Output the [x, y] coordinate of the center of the cell containing the given text.  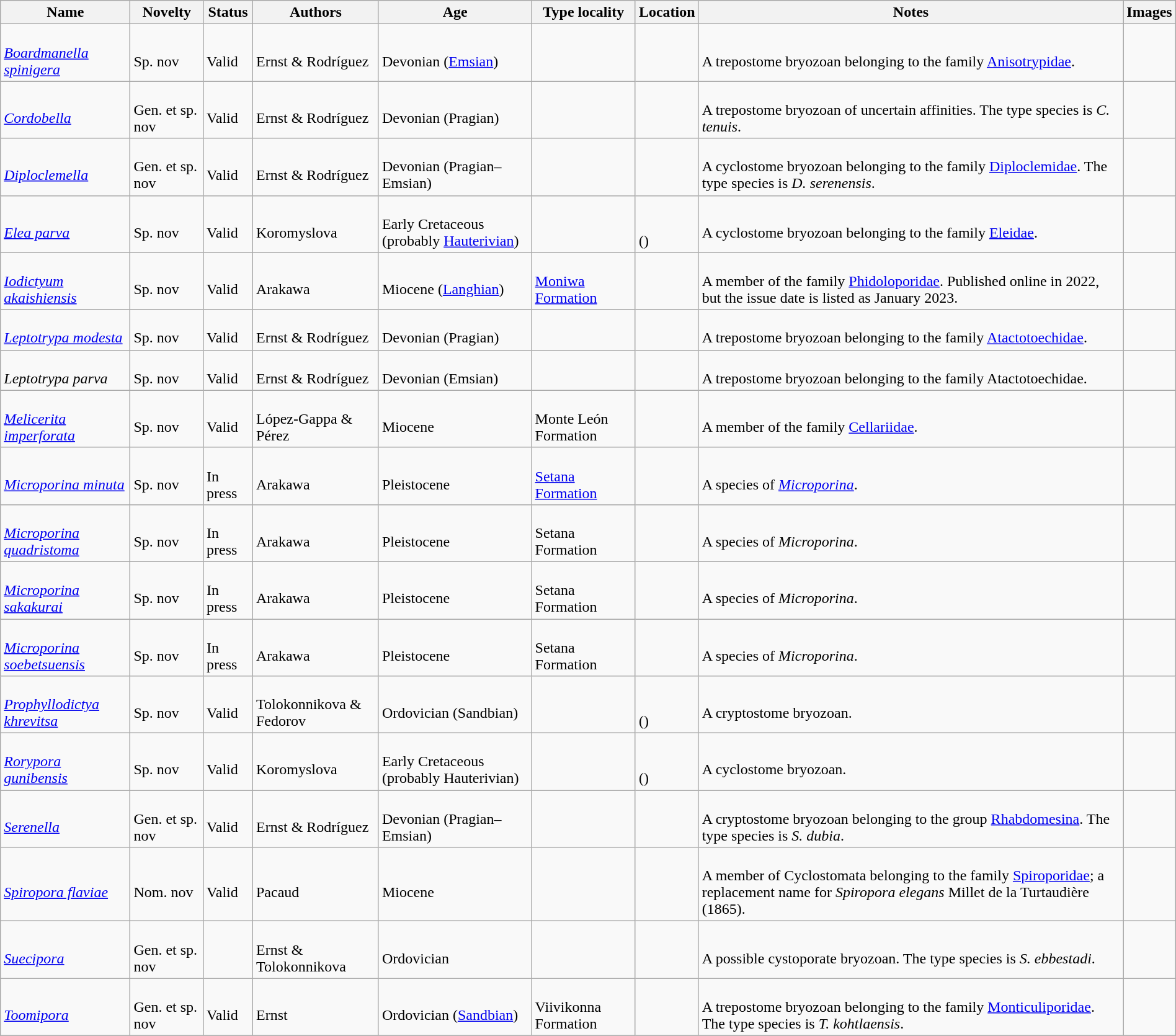
A cyclostome bryozoan. [911, 762]
Leptotrypa modesta [66, 330]
Cordobella [66, 110]
Melicerita imperforata [66, 419]
Name [66, 12]
Serenella [66, 819]
Suecipora [66, 950]
A trepostome bryozoan belonging to the family Anisotrypidae. [911, 53]
A trepostome bryozoan belonging to the family Monticuliporidae. The type species is T. kohtlaensis. [911, 1007]
Pacaud [315, 885]
Ernst & Tolokonnikova [315, 950]
Age [455, 12]
Status [228, 12]
Microporina minuta [66, 476]
A possible cystoporate bryozoan. The type species is S. ebbestadi. [911, 950]
Authors [315, 12]
Ernst [315, 1007]
A member of the family Cellariidae. [911, 419]
Microporina soebetsuensis [66, 648]
Spiropora flaviae [66, 885]
Toomipora [66, 1007]
Diploclemella [66, 167]
A trepostome bryozoan of uncertain affinities. The type species is C. tenuis. [911, 110]
A cyclostome bryozoan belonging to the family Eleidae. [911, 224]
Microporina sakakurai [66, 590]
Viivikonna Formation [583, 1007]
A member of Cyclostomata belonging to the family Spiroporidae; a replacement name for Spiropora elegans Millet de la Turtaudière (1865). [911, 885]
Ordovician [455, 950]
Rorypora gunibensis [66, 762]
Iodictyum akaishiensis [66, 281]
Leptotrypa parva [66, 370]
Elea parva [66, 224]
Monte León Formation [583, 419]
Images [1149, 12]
Prophyllodictya khrevitsa [66, 705]
Type locality [583, 12]
Nom. nov [167, 885]
Miocene (Langhian) [455, 281]
Boardmanella spinigera [66, 53]
Microporina quadristoma [66, 533]
A cyclostome bryozoan belonging to the family Diploclemidae. The type species is D. serenensis. [911, 167]
A cryptostome bryozoan. [911, 705]
Location [667, 12]
Tolokonnikova & Fedorov [315, 705]
A member of the family Phidoloporidae. Published online in 2022, but the issue date is listed as January 2023. [911, 281]
Novelty [167, 12]
Moniwa Formation [583, 281]
Notes [911, 12]
López-Gappa & Pérez [315, 419]
A cryptostome bryozoan belonging to the group Rhabdomesina. The type species is S. dubia. [911, 819]
